Return (x, y) of the center of cell containing provided text 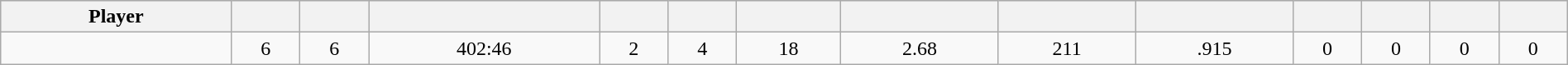
4 (703, 48)
2 (633, 48)
Player (116, 17)
402:46 (485, 48)
.915 (1214, 48)
2.68 (920, 48)
211 (1067, 48)
18 (789, 48)
